Search for the cell housing the specified text and yield its (X, Y) center coordinate. 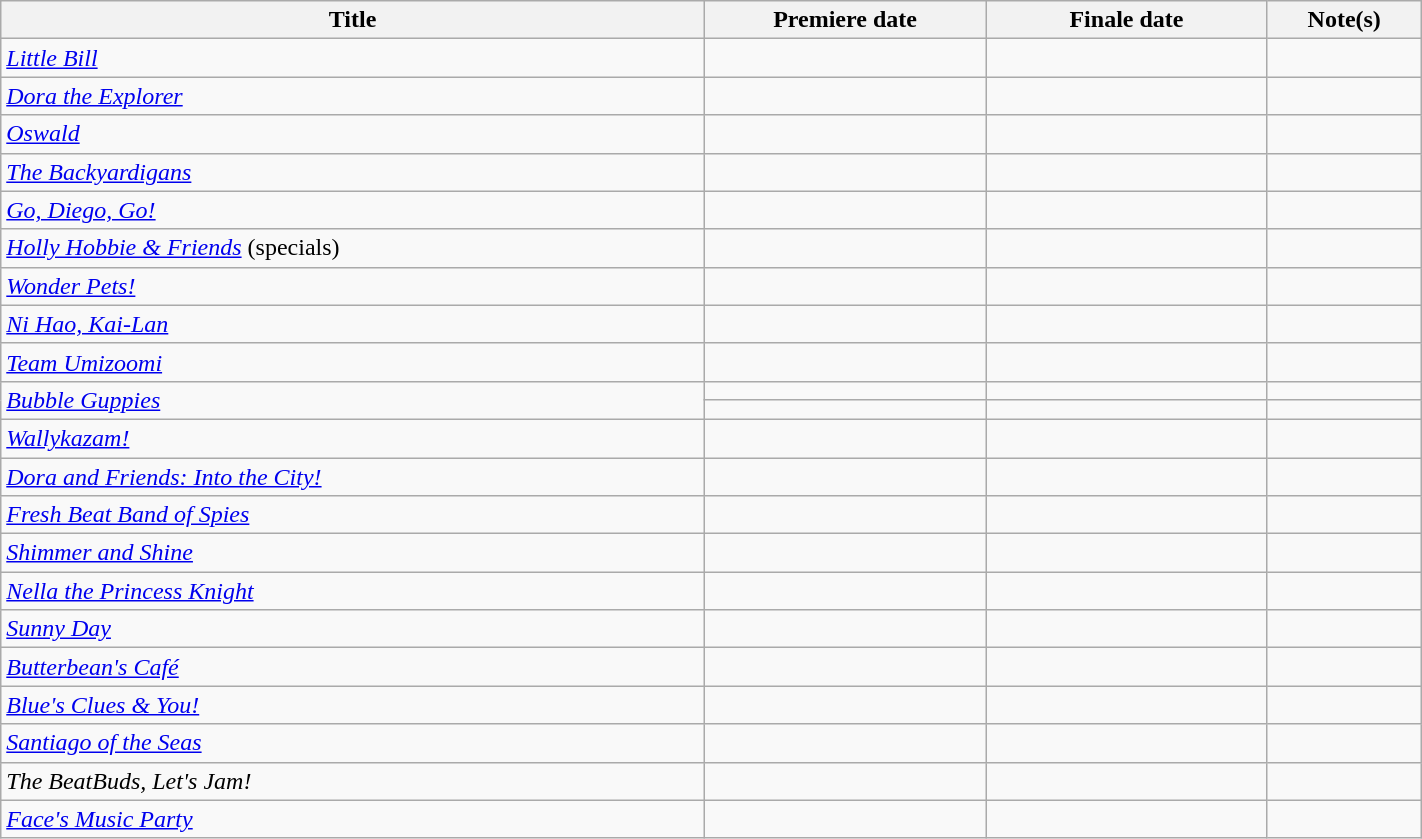
Holly Hobbie & Friends (specials) (353, 248)
Wallykazam! (353, 438)
Santiago of the Seas (353, 743)
Ni Hao, Kai-Lan (353, 324)
Finale date (1126, 20)
Sunny Day (353, 629)
Little Bill (353, 58)
Team Umizoomi (353, 362)
Oswald (353, 134)
Nella the Princess Knight (353, 591)
Shimmer and Shine (353, 553)
The Backyardigans (353, 172)
The BeatBuds, Let's Jam! (353, 781)
Fresh Beat Band of Spies (353, 515)
Dora the Explorer (353, 96)
Face's Music Party (353, 819)
Title (353, 20)
Premiere date (844, 20)
Go, Diego, Go! (353, 210)
Butterbean's Café (353, 667)
Bubble Guppies (353, 400)
Wonder Pets! (353, 286)
Dora and Friends: Into the City! (353, 477)
Note(s) (1344, 20)
Blue's Clues & You! (353, 705)
